Output the [x, y] coordinate of the center of the cell containing the given text.  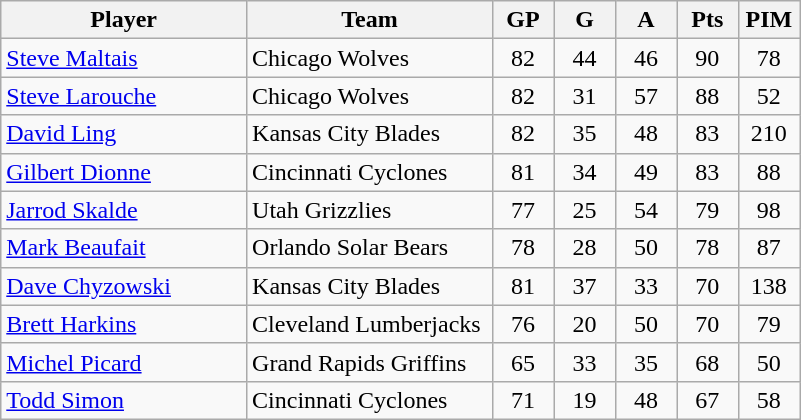
A [646, 20]
Brett Harkins [124, 324]
67 [708, 400]
54 [646, 210]
Mark Beaufait [124, 248]
Team [370, 20]
Dave Chyzowski [124, 286]
Michel Picard [124, 362]
57 [646, 96]
37 [584, 286]
98 [769, 210]
Player [124, 20]
77 [522, 210]
20 [584, 324]
210 [769, 134]
David Ling [124, 134]
76 [522, 324]
Steve Maltais [124, 58]
90 [708, 58]
65 [522, 362]
GP [522, 20]
Gilbert Dionne [124, 172]
46 [646, 58]
68 [708, 362]
58 [769, 400]
138 [769, 286]
Grand Rapids Griffins [370, 362]
19 [584, 400]
Todd Simon [124, 400]
49 [646, 172]
52 [769, 96]
28 [584, 248]
G [584, 20]
PIM [769, 20]
44 [584, 58]
34 [584, 172]
Steve Larouche [124, 96]
Orlando Solar Bears [370, 248]
71 [522, 400]
31 [584, 96]
25 [584, 210]
Jarrod Skalde [124, 210]
Cleveland Lumberjacks [370, 324]
Pts [708, 20]
Utah Grizzlies [370, 210]
87 [769, 248]
